For the text-containing cell, return its midpoint in (x, y) coordinate format. 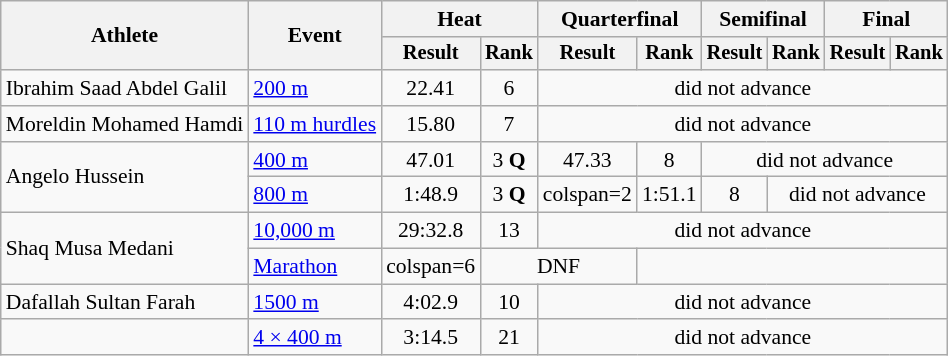
400 m (314, 160)
Athlete (125, 36)
Ibrahim Saad Abdel Galil (125, 88)
1:51.1 (670, 195)
13 (509, 231)
Marathon (314, 267)
10 (509, 302)
21 (509, 338)
Event (314, 36)
Final (886, 19)
1500 m (314, 302)
29:32.8 (430, 231)
7 (509, 124)
200 m (314, 88)
15.80 (430, 124)
22.41 (430, 88)
3:14.5 (430, 338)
10,000 m (314, 231)
47.33 (588, 160)
47.01 (430, 160)
Dafallah Sultan Farah (125, 302)
4 × 400 m (314, 338)
colspan=2 (588, 195)
Quarterfinal (620, 19)
110 m hurdles (314, 124)
Shaq Musa Medani (125, 248)
Heat (460, 19)
4:02.9 (430, 302)
800 m (314, 195)
Angelo Hussein (125, 178)
Semifinal (764, 19)
DNF (558, 267)
6 (509, 88)
colspan=6 (430, 267)
Moreldin Mohamed Hamdi (125, 124)
1:48.9 (430, 195)
